Find where the given text appears and provide that cell's center as [X, Y] coordinate. 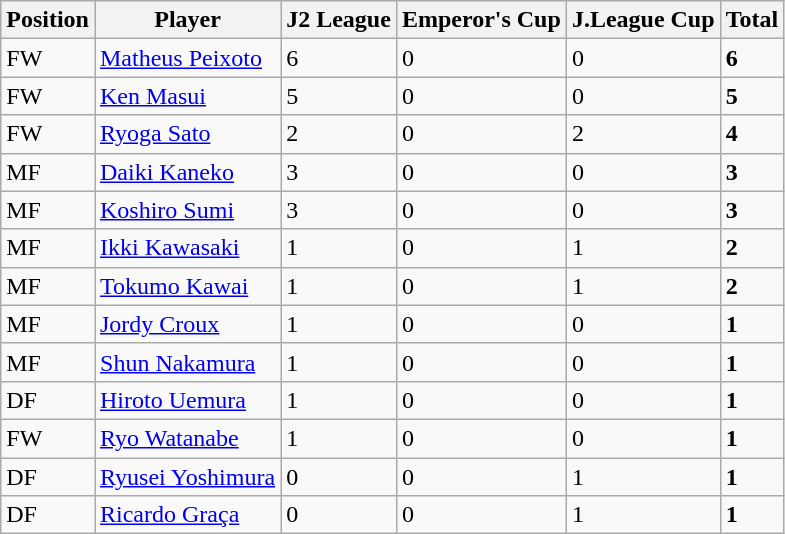
Ryoga Sato [187, 134]
4 [752, 134]
Player [187, 20]
Ken Masui [187, 96]
Matheus Peixoto [187, 58]
Koshiro Sumi [187, 210]
Jordy Croux [187, 324]
J2 League [339, 20]
Emperor's Cup [481, 20]
Position [48, 20]
Ryusei Yoshimura [187, 477]
Ryo Watanabe [187, 438]
Ricardo Graça [187, 515]
Tokumo Kawai [187, 286]
Hiroto Uemura [187, 400]
Total [752, 20]
Ikki Kawasaki [187, 248]
J.League Cup [643, 20]
Daiki Kaneko [187, 172]
Shun Nakamura [187, 362]
